Detect which cell encompasses the target text, then output its [X, Y] center coordinate. 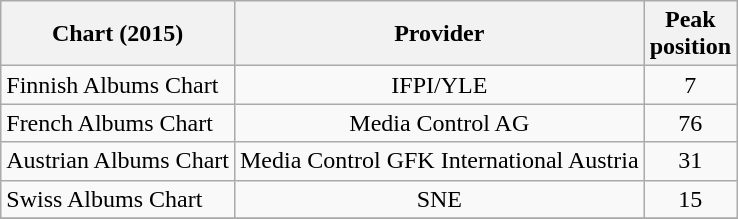
31 [690, 161]
French Albums Chart [118, 123]
Finnish Albums Chart [118, 85]
76 [690, 123]
Media Control AG [439, 123]
Provider [439, 34]
15 [690, 199]
Austrian Albums Chart [118, 161]
7 [690, 85]
SNE [439, 199]
Chart (2015) [118, 34]
Peakposition [690, 34]
Media Control GFK International Austria [439, 161]
IFPI/YLE [439, 85]
Swiss Albums Chart [118, 199]
